Pinpoint the cell where the given text exists, returning its (X, Y) midpoint coordinate. 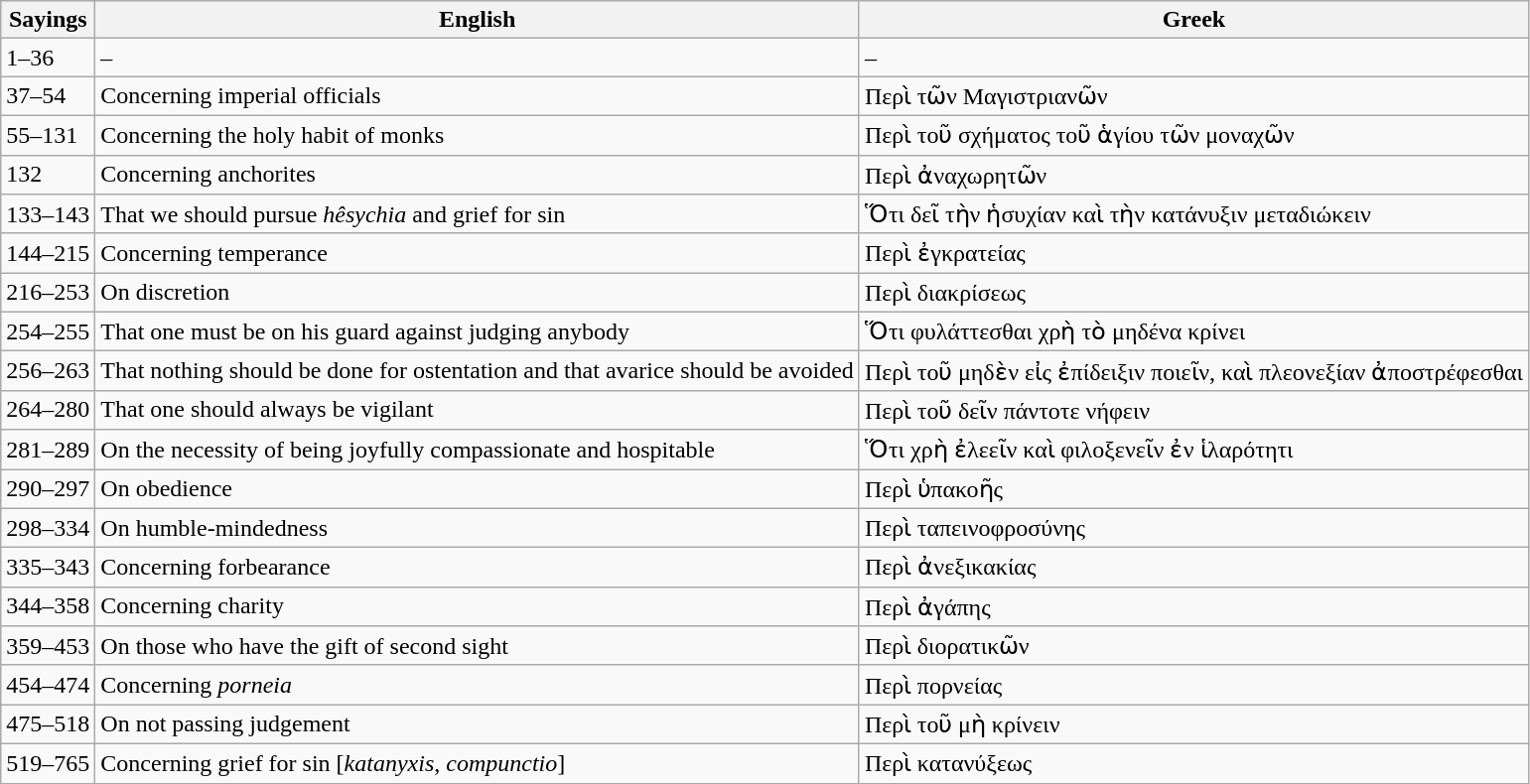
133–143 (48, 214)
Περὶ τοῦ μηδὲν εἰς ἐπίδειξιν ποιεῖν, καὶ πλεονεξίαν ἀποστρέφεσθαι (1193, 371)
Concerning imperial officials (478, 96)
That one must be on his guard against judging anybody (478, 331)
On discretion (478, 293)
256–263 (48, 371)
Concerning charity (478, 606)
132 (48, 175)
On obedience (478, 488)
Περὶ κατανύξεως (1193, 763)
254–255 (48, 331)
359–453 (48, 646)
Περὶ τοῦ δεῖν πάντοτε νήφειν (1193, 410)
That nothing should be done for ostentation and that avarice should be avoided (478, 371)
Περὶ πορνείας (1193, 685)
Περὶ τοῦ μὴ κρίνειν (1193, 724)
Περὶ διακρίσεως (1193, 293)
519–765 (48, 763)
290–297 (48, 488)
English (478, 20)
281–289 (48, 450)
On humble-mindedness (478, 528)
335–343 (48, 568)
Ὅτι χρὴ ἐλεεῖν καὶ φιλοξενεῖν ἐν ἱλαρότητι (1193, 450)
On not passing judgement (478, 724)
Περὶ ὑπακοῆς (1193, 488)
1–36 (48, 58)
Περὶ τῶν Μαγιστριανῶν (1193, 96)
That we should pursue hêsychia and grief for sin (478, 214)
On those who have the gift of second sight (478, 646)
264–280 (48, 410)
144–215 (48, 253)
Concerning forbearance (478, 568)
That one should always be vigilant (478, 410)
Greek (1193, 20)
Περὶ ἀγάπης (1193, 606)
Περὶ τοῦ σχήματος τοῦ ἁγίου τῶν μοναχῶν (1193, 135)
298–334 (48, 528)
Περὶ ταπεινοφροσύνης (1193, 528)
37–54 (48, 96)
344–358 (48, 606)
Ὅτι φυλάττεσθαι χρὴ τὸ μηδένα κρίνει (1193, 331)
Concerning the holy habit of monks (478, 135)
475–518 (48, 724)
Περὶ διορατικῶν (1193, 646)
Concerning anchorites (478, 175)
454–474 (48, 685)
Περὶ ἀναχωρητῶν (1193, 175)
On the necessity of being joyfully compassionate and hospitable (478, 450)
Concerning porneia (478, 685)
Περὶ ἀνεξικακίας (1193, 568)
216–253 (48, 293)
Περὶ ἐγκρατείας (1193, 253)
Concerning temperance (478, 253)
55–131 (48, 135)
Ὅτι δεῖ τὴν ἡσυχίαν καὶ τὴν κατάνυξιν μεταδιώκειν (1193, 214)
Concerning grief for sin [katanyxis, compunctio] (478, 763)
Sayings (48, 20)
